Find where the given text appears and provide that cell's center as [X, Y] coordinate. 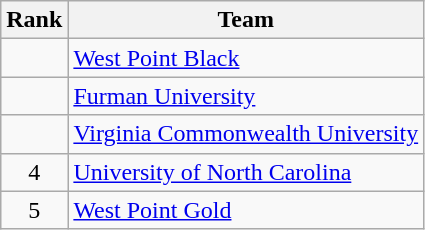
4 [34, 172]
West Point Black [246, 58]
University of North Carolina [246, 172]
Rank [34, 20]
Team [246, 20]
Virginia Commonwealth University [246, 134]
West Point Gold [246, 210]
5 [34, 210]
Furman University [246, 96]
